For the text-containing cell, return its midpoint in (X, Y) coordinate format. 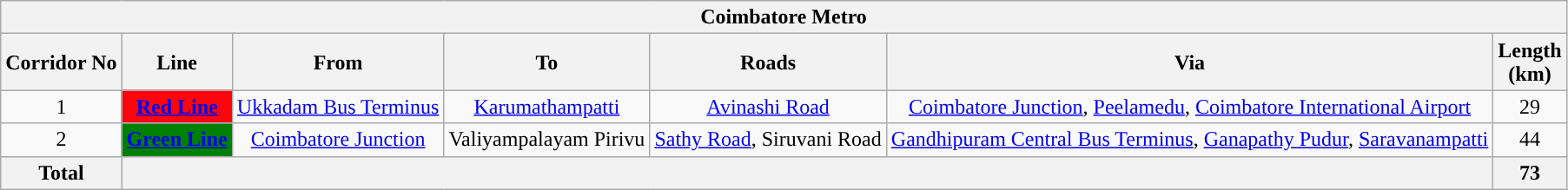
Ukkadam Bus Terminus (338, 107)
29 (1530, 107)
Via (1190, 62)
Line (177, 62)
Valiyampalayam Pirivu (547, 140)
To (547, 62)
Avinashi Road (768, 107)
Coimbatore Junction (338, 140)
Gandhipuram Central Bus Terminus, Ganapathy Pudur, Saravanampatti (1190, 140)
73 (1530, 173)
Length(km) (1530, 62)
2 (61, 140)
1 (61, 107)
Corridor No (61, 62)
From (338, 62)
Roads (768, 62)
44 (1530, 140)
Coimbatore Junction, Peelamedu, Coimbatore International Airport (1190, 107)
Coimbatore Metro (784, 17)
Total (61, 173)
Sathy Road, Siruvani Road (768, 140)
Green Line (177, 140)
Karumathampatti (547, 107)
Red Line (177, 107)
